Identify which cell holds the provided text, then report its [x, y] central coordinate. 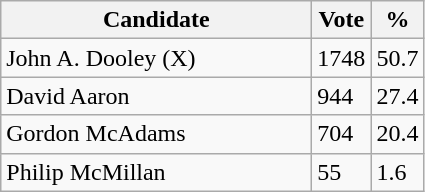
David Aaron [156, 96]
27.4 [398, 96]
% [398, 20]
Candidate [156, 20]
944 [342, 96]
50.7 [398, 58]
Gordon McAdams [156, 134]
55 [342, 172]
20.4 [398, 134]
1.6 [398, 172]
Vote [342, 20]
John A. Dooley (X) [156, 58]
1748 [342, 58]
Philip McMillan [156, 172]
704 [342, 134]
